Find where the given text appears and provide that cell's center as (x, y) coordinate. 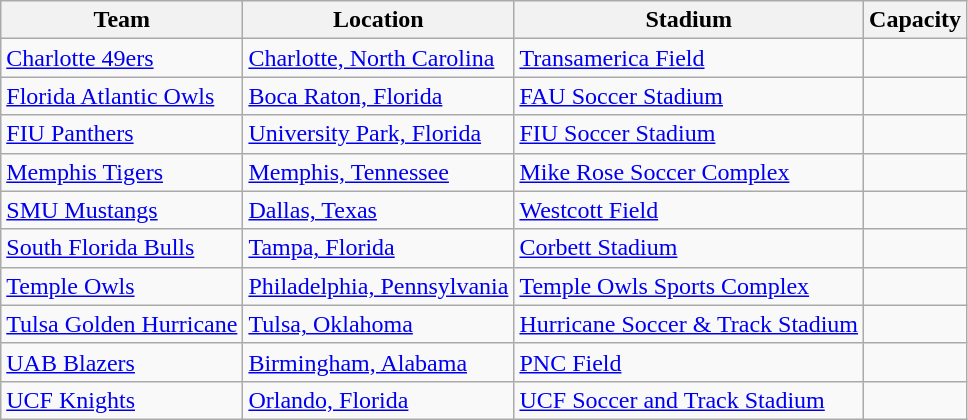
UCF Knights (122, 400)
PNC Field (689, 362)
Temple Owls (122, 286)
FIU Soccer Stadium (689, 134)
Dallas, Texas (378, 210)
Temple Owls Sports Complex (689, 286)
UAB Blazers (122, 362)
Tulsa Golden Hurricane (122, 324)
Mike Rose Soccer Complex (689, 172)
Location (378, 20)
Boca Raton, Florida (378, 96)
Philadelphia, Pennsylvania (378, 286)
Tampa, Florida (378, 248)
University Park, Florida (378, 134)
Orlando, Florida (378, 400)
Team (122, 20)
FAU Soccer Stadium (689, 96)
Capacity (916, 20)
Florida Atlantic Owls (122, 96)
SMU Mustangs (122, 210)
Charlotte 49ers (122, 58)
Westcott Field (689, 210)
Hurricane Soccer & Track Stadium (689, 324)
UCF Soccer and Track Stadium (689, 400)
Tulsa, Oklahoma (378, 324)
Memphis, Tennessee (378, 172)
South Florida Bulls (122, 248)
Stadium (689, 20)
Corbett Stadium (689, 248)
Charlotte, North Carolina (378, 58)
Memphis Tigers (122, 172)
Transamerica Field (689, 58)
FIU Panthers (122, 134)
Birmingham, Alabama (378, 362)
